Return the [x, y] coordinate for the center point of the cell that contains the specified text.  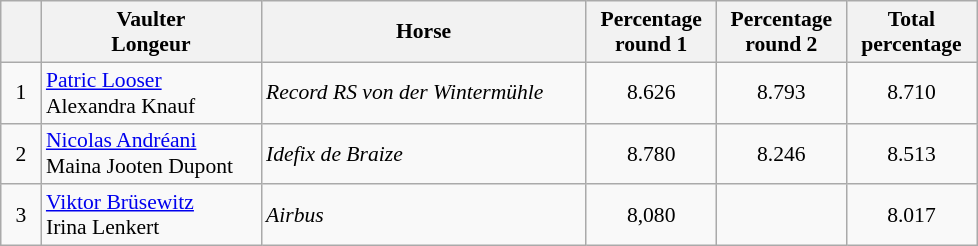
Idefix de Braize [424, 154]
8.246 [781, 154]
8.513 [911, 154]
8.626 [651, 92]
8.710 [911, 92]
Patric LooserAlexandra Knauf [151, 92]
Nicolas AndréaniMaina Jooten Dupont [151, 154]
Totalpercentage [911, 32]
2 [21, 154]
Record RS von der Wintermühle [424, 92]
Airbus [424, 216]
Percentageround 1 [651, 32]
8,080 [651, 216]
8.780 [651, 154]
3 [21, 216]
Horse [424, 32]
Percentageround 2 [781, 32]
Viktor BrüsewitzIrina Lenkert [151, 216]
8.793 [781, 92]
8.017 [911, 216]
1 [21, 92]
VaulterLongeur [151, 32]
